Pinpoint the cell where the given text exists, returning its (X, Y) midpoint coordinate. 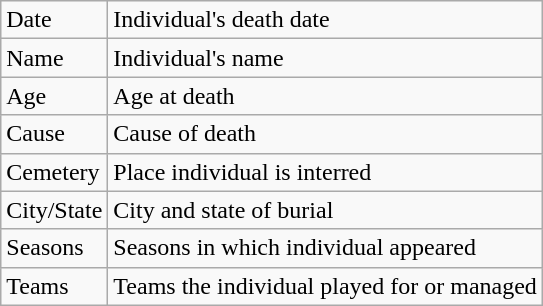
Individual's death date (326, 20)
Seasons (54, 248)
Cause of death (326, 134)
Seasons in which individual appeared (326, 248)
Individual's name (326, 58)
City/State (54, 210)
Teams (54, 286)
Age (54, 96)
Cemetery (54, 172)
Cause (54, 134)
Teams the individual played for or managed (326, 286)
Name (54, 58)
Date (54, 20)
Place individual is interred (326, 172)
City and state of burial (326, 210)
Age at death (326, 96)
